Output the [x, y] coordinate of the center of the cell containing the given text.  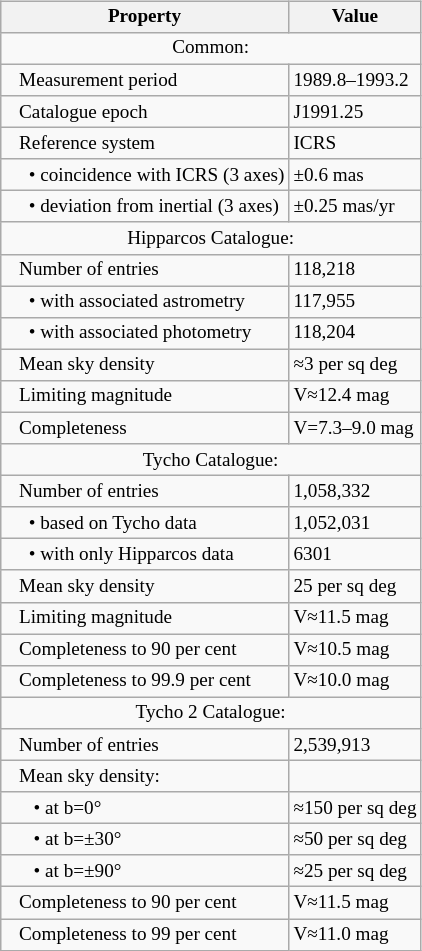
118,204 [355, 333]
Completeness to 99.9 per cent [144, 681]
• with associated photometry [144, 333]
• with associated astrometry [144, 302]
Property [144, 17]
118,218 [355, 270]
≈150 per sq deg [355, 808]
• at b=±30° [144, 840]
Tycho Catalogue: [210, 460]
25 per sq deg [355, 586]
• based on Tycho data [144, 523]
≈25 per sq deg [355, 871]
V≈11.0 mag [355, 935]
V≈10.5 mag [355, 650]
• at b=±90° [144, 871]
Measurement period [144, 80]
Mean sky density: [144, 776]
• at b=0° [144, 808]
≈3 per sq deg [355, 365]
Tycho 2 Catalogue: [210, 713]
Completeness to 99 per cent [144, 935]
J1991.25 [355, 112]
±0.25 mas/yr [355, 207]
6301 [355, 555]
ICRS [355, 144]
V≈12.4 mag [355, 397]
Completeness [144, 428]
V=7.3–9.0 mag [355, 428]
• coincidence with ICRS (3 axes) [144, 175]
1,052,031 [355, 523]
Catalogue epoch [144, 112]
117,955 [355, 302]
±0.6 mas [355, 175]
2,539,913 [355, 745]
1989.8–1993.2 [355, 80]
1,058,332 [355, 492]
V≈10.0 mag [355, 681]
Value [355, 17]
Common: [210, 49]
Hipparcos Catalogue: [210, 238]
• with only Hipparcos data [144, 555]
• deviation from inertial (3 axes) [144, 207]
Reference system [144, 144]
≈50 per sq deg [355, 840]
